Detect which cell encompasses the target text, then output its (X, Y) center coordinate. 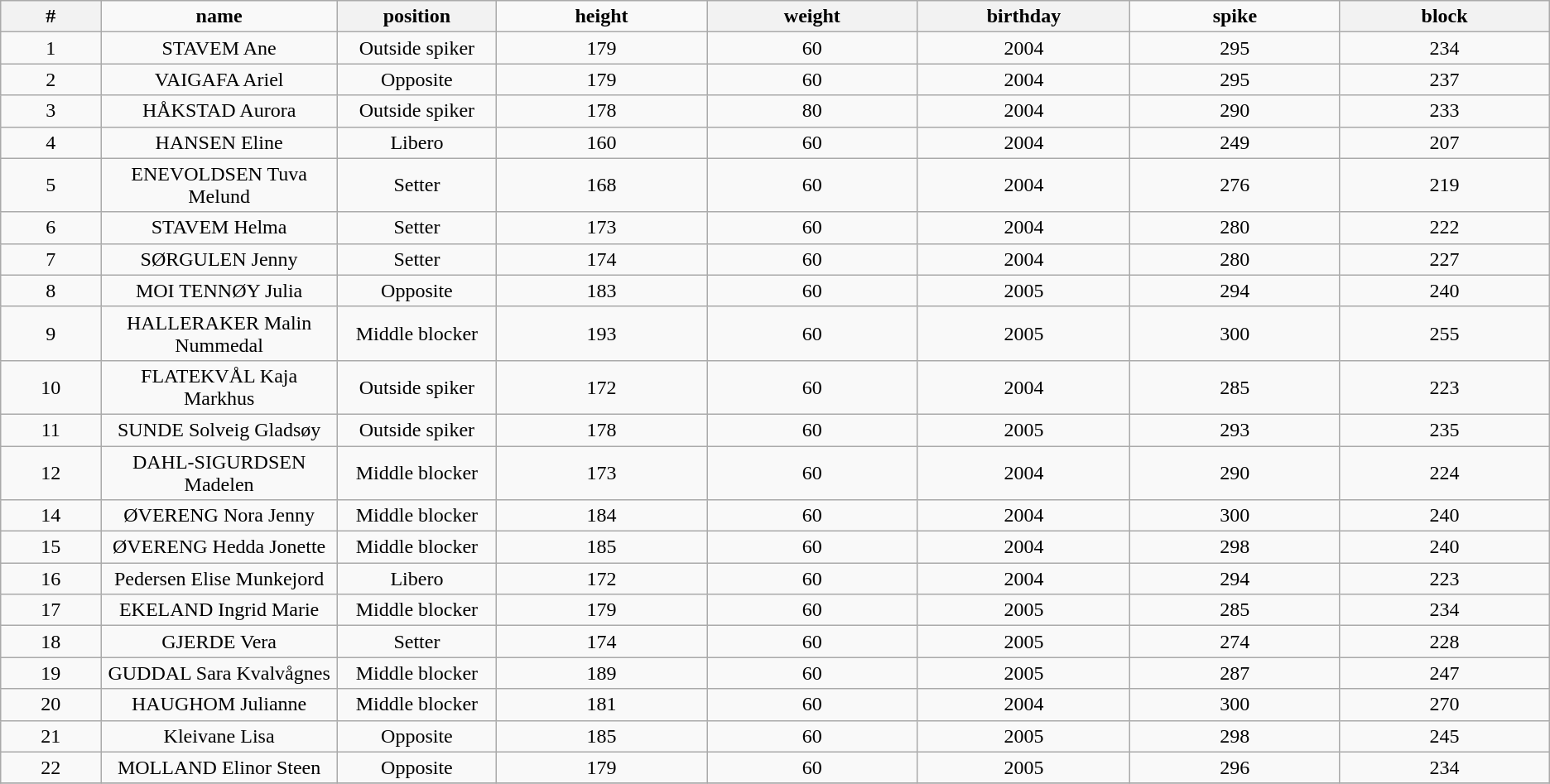
birthday (1023, 17)
160 (601, 142)
ØVERENG Nora Jenny (219, 516)
2 (51, 79)
STAVEM Helma (219, 228)
247 (1444, 673)
18 (51, 642)
DAHL-SIGURDSEN Madelen (219, 472)
20 (51, 705)
6 (51, 228)
weight (813, 17)
249 (1235, 142)
274 (1235, 642)
10 (51, 387)
235 (1444, 430)
8 (51, 291)
293 (1235, 430)
height (601, 17)
233 (1444, 111)
17 (51, 610)
14 (51, 516)
184 (601, 516)
80 (813, 111)
# (51, 17)
MOLLAND Elinor Steen (219, 767)
189 (601, 673)
spike (1235, 17)
4 (51, 142)
15 (51, 547)
16 (51, 579)
GUDDAL Sara Kvalvågnes (219, 673)
SØRGULEN Jenny (219, 259)
287 (1235, 673)
237 (1444, 79)
GJERDE Vera (219, 642)
207 (1444, 142)
position (416, 17)
HÅKSTAD Aurora (219, 111)
3 (51, 111)
block (1444, 17)
Pedersen Elise Munkejord (219, 579)
219 (1444, 185)
270 (1444, 705)
193 (601, 333)
183 (601, 291)
SUNDE Solveig Gladsøy (219, 430)
VAIGAFA Ariel (219, 79)
22 (51, 767)
255 (1444, 333)
227 (1444, 259)
11 (51, 430)
Kleivane Lisa (219, 736)
222 (1444, 228)
228 (1444, 642)
9 (51, 333)
5 (51, 185)
168 (601, 185)
MOI TENNØY Julia (219, 291)
245 (1444, 736)
STAVEM Ane (219, 48)
224 (1444, 472)
name (219, 17)
276 (1235, 185)
HAUGHOM Julianne (219, 705)
7 (51, 259)
HALLERAKER Malin Nummedal (219, 333)
FLATEKVÅL Kaja Markhus (219, 387)
ENEVOLDSEN Tuva Melund (219, 185)
EKELAND Ingrid Marie (219, 610)
296 (1235, 767)
HANSEN Eline (219, 142)
1 (51, 48)
ØVERENG Hedda Jonette (219, 547)
19 (51, 673)
12 (51, 472)
21 (51, 736)
181 (601, 705)
